Locate the cell with the specified text and output its (x, y) center coordinate. 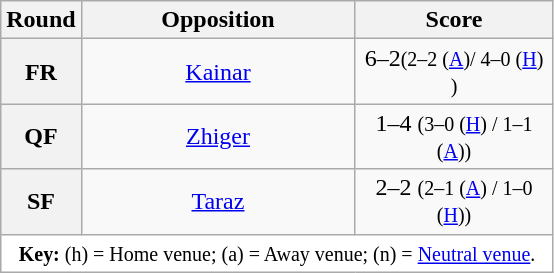
Score (454, 20)
FR (41, 72)
Zhiger (218, 136)
Round (41, 20)
Key: (h) = Home venue; (a) = Away venue; (n) = Neutral venue. (278, 253)
Taraz (218, 202)
QF (41, 136)
Kainar (218, 72)
1–4 (3–0 (H) / 1–1 (A)) (454, 136)
SF (41, 202)
Opposition (218, 20)
2–2 (2–1 (A) / 1–0 (H)) (454, 202)
6–2(2–2 (A)/ 4–0 (H) ) (454, 72)
